Output the [X, Y] coordinate of the center of the cell containing the given text.  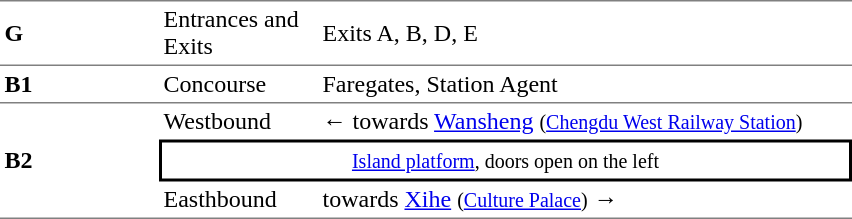
G [80, 33]
Exits A, B, D, E [585, 33]
Concourse [238, 85]
← towards Wansheng (Chengdu West Railway Station) [585, 122]
Westbound [238, 122]
B1 [80, 85]
Island platform, doors open on the left [506, 161]
Faregates, Station Agent [585, 85]
Entrances and Exits [238, 33]
